Return [X, Y] of the center of cell containing provided text 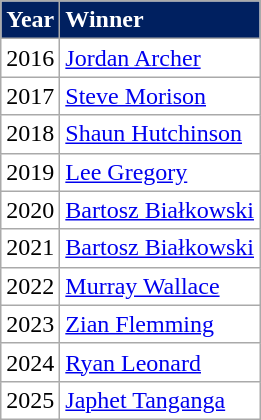
Shaun Hutchinson [160, 134]
Lee Gregory [160, 172]
Japhet Tanganga [160, 400]
2021 [30, 248]
Year [30, 20]
Ryan Leonard [160, 362]
2022 [30, 286]
Winner [160, 20]
2024 [30, 362]
Murray Wallace [160, 286]
2020 [30, 210]
Jordan Archer [160, 58]
Zian Flemming [160, 324]
2023 [30, 324]
Steve Morison [160, 96]
2017 [30, 96]
2025 [30, 400]
2016 [30, 58]
2018 [30, 134]
2019 [30, 172]
